For the text-containing cell, return its midpoint in (X, Y) coordinate format. 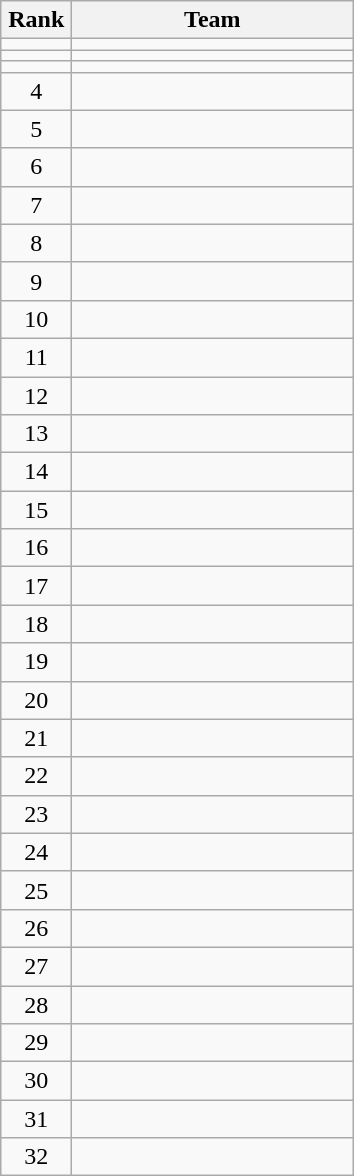
31 (36, 1119)
10 (36, 319)
Rank (36, 20)
17 (36, 586)
30 (36, 1081)
26 (36, 928)
23 (36, 814)
20 (36, 700)
22 (36, 776)
25 (36, 890)
21 (36, 738)
Team (212, 20)
6 (36, 167)
4 (36, 91)
8 (36, 243)
15 (36, 510)
18 (36, 624)
16 (36, 548)
5 (36, 129)
12 (36, 395)
7 (36, 205)
19 (36, 662)
28 (36, 1005)
9 (36, 281)
13 (36, 434)
14 (36, 472)
24 (36, 852)
29 (36, 1043)
11 (36, 357)
27 (36, 966)
32 (36, 1157)
